Extract the [x, y] coordinate from the center of the cell holding the provided text.  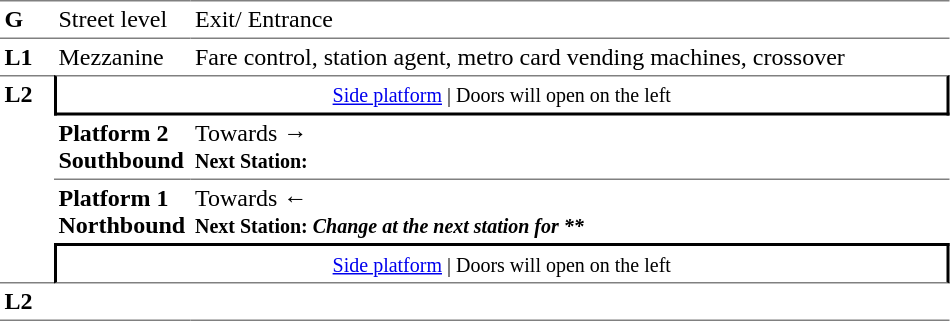
L2 [27, 179]
Fare control, station agent, metro card vending machines, crossover [570, 57]
G [27, 20]
Street level [122, 20]
Towards ← Next Station: Change at the next station for ** [570, 212]
Towards → Next Station: [570, 148]
Mezzanine [122, 57]
Platform 2Southbound [122, 148]
Platform 1Northbound [122, 212]
Exit/ Entrance [570, 20]
L1 [27, 57]
